Locate the cell with the specified text and output its [X, Y] center coordinate. 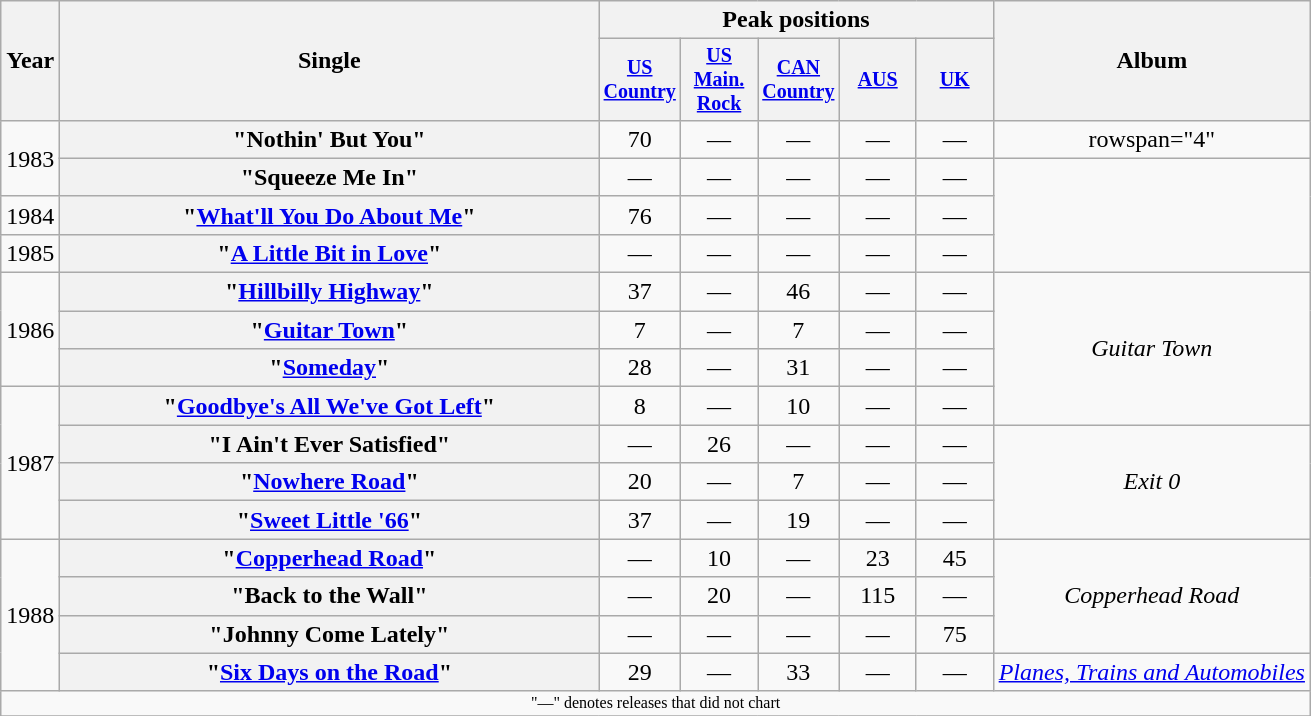
"A Little Bit in Love" [330, 253]
"Johnny Come Lately" [330, 634]
1985 [30, 253]
75 [954, 634]
US Country [640, 80]
"Squeeze Me In" [330, 177]
115 [878, 596]
"I Ain't Ever Satisfied" [330, 444]
45 [954, 558]
Album [1152, 61]
1986 [30, 330]
"Goodbye's All We've Got Left" [330, 406]
rowspan="4" [1152, 139]
"Someday" [330, 368]
Guitar Town [1152, 349]
"—" denotes releases that did not chart [656, 703]
Peak positions [796, 20]
Copperhead Road [1152, 596]
1983 [30, 158]
AUS [878, 80]
"Copperhead Road" [330, 558]
"Hillbilly Highway" [330, 292]
US Main. Rock [720, 80]
"Sweet Little '66" [330, 520]
26 [720, 444]
8 [640, 406]
23 [878, 558]
"Six Days on the Road" [330, 672]
"What'll You Do About Me" [330, 215]
"Guitar Town" [330, 330]
1988 [30, 615]
"Nowhere Road" [330, 482]
CAN Country [799, 80]
31 [799, 368]
"Nothin' But You" [330, 139]
19 [799, 520]
28 [640, 368]
33 [799, 672]
UK [954, 80]
76 [640, 215]
Exit 0 [1152, 482]
46 [799, 292]
"Back to the Wall" [330, 596]
1984 [30, 215]
1987 [30, 463]
70 [640, 139]
Single [330, 61]
Year [30, 61]
Planes, Trains and Automobiles [1152, 672]
29 [640, 672]
